Scan for the cell matching the given text and deliver its (X, Y) coordinate at center. 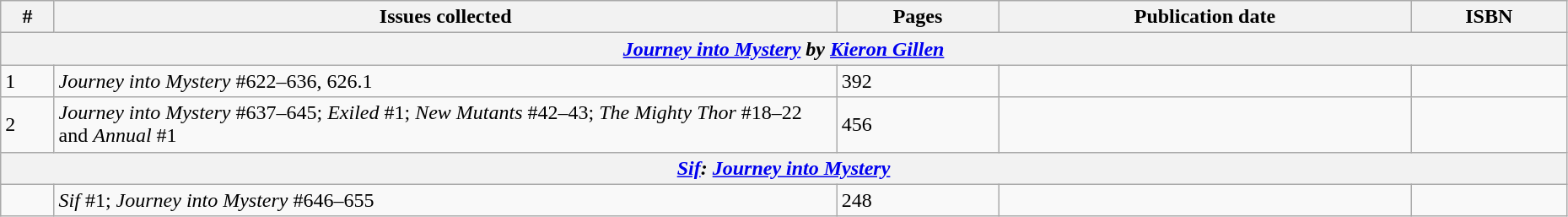
392 (918, 81)
Publication date (1205, 17)
Issues collected (445, 17)
Sif: Journey into Mystery (784, 168)
Pages (918, 17)
Sif #1; Journey into Mystery #646–655 (445, 200)
# (27, 17)
2 (27, 125)
ISBN (1489, 17)
Journey into Mystery by Kieron Gillen (784, 49)
1 (27, 81)
248 (918, 200)
456 (918, 125)
Journey into Mystery #637–645; Exiled #1; New Mutants #42–43; The Mighty Thor #18–22 and Annual #1 (445, 125)
Journey into Mystery #622–636, 626.1 (445, 81)
